Return (X, Y) of the center of cell containing provided text 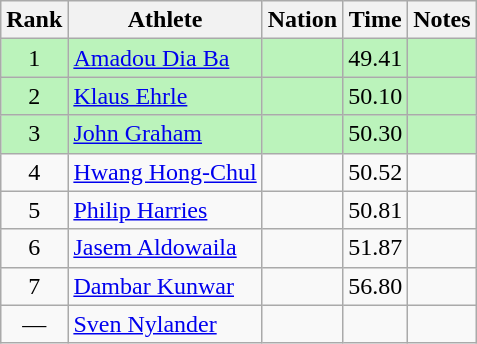
Dambar Kunwar (165, 286)
Rank (34, 20)
Sven Nylander (165, 324)
50.81 (376, 210)
Hwang Hong-Chul (165, 172)
51.87 (376, 248)
Time (376, 20)
Philip Harries (165, 210)
Athlete (165, 20)
56.80 (376, 286)
50.52 (376, 172)
Nation (302, 20)
3 (34, 134)
6 (34, 248)
2 (34, 96)
Notes (442, 20)
Klaus Ehrle (165, 96)
49.41 (376, 58)
Amadou Dia Ba (165, 58)
1 (34, 58)
50.10 (376, 96)
John Graham (165, 134)
Jasem Aldowaila (165, 248)
50.30 (376, 134)
4 (34, 172)
— (34, 324)
5 (34, 210)
7 (34, 286)
